For the text-containing cell, return its midpoint in (x, y) coordinate format. 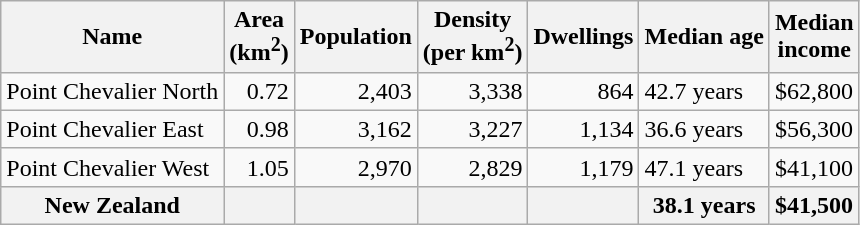
$62,800 (814, 91)
0.98 (259, 129)
Medianincome (814, 37)
864 (584, 91)
New Zealand (112, 205)
$41,100 (814, 167)
0.72 (259, 91)
Population (356, 37)
1.05 (259, 167)
1,179 (584, 167)
Dwellings (584, 37)
38.1 years (704, 205)
2,970 (356, 167)
3,227 (472, 129)
3,162 (356, 129)
2,403 (356, 91)
36.6 years (704, 129)
42.7 years (704, 91)
$41,500 (814, 205)
Median age (704, 37)
$56,300 (814, 129)
Point Chevalier East (112, 129)
3,338 (472, 91)
47.1 years (704, 167)
Name (112, 37)
Point Chevalier North (112, 91)
Density(per km2) (472, 37)
2,829 (472, 167)
Area(km2) (259, 37)
1,134 (584, 129)
Point Chevalier West (112, 167)
